Pinpoint the cell where the given text exists, returning its [x, y] midpoint coordinate. 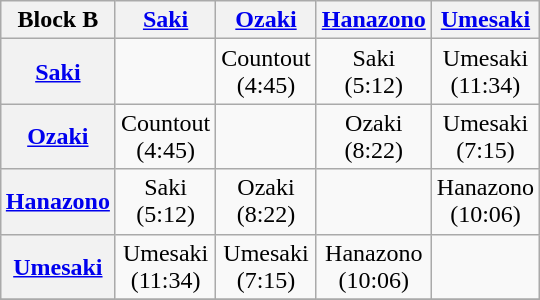
Block B [58, 20]
